For the text-containing cell, return its midpoint in (X, Y) coordinate format. 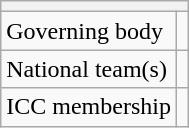
Governing body (89, 31)
ICC membership (89, 107)
National team(s) (89, 69)
